Determine the (X, Y) coordinate at the center of the cell enclosing the given text.  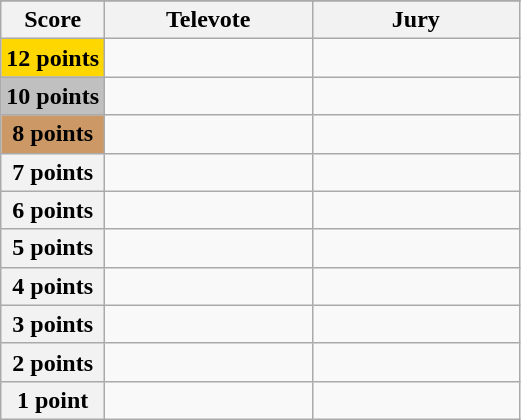
4 points (53, 286)
10 points (53, 96)
7 points (53, 172)
1 point (53, 400)
Televote (209, 20)
8 points (53, 134)
6 points (53, 210)
2 points (53, 362)
Jury (416, 20)
12 points (53, 58)
5 points (53, 248)
3 points (53, 324)
Score (53, 20)
